From the cell containing the given text, extract its center point as (X, Y) coordinate. 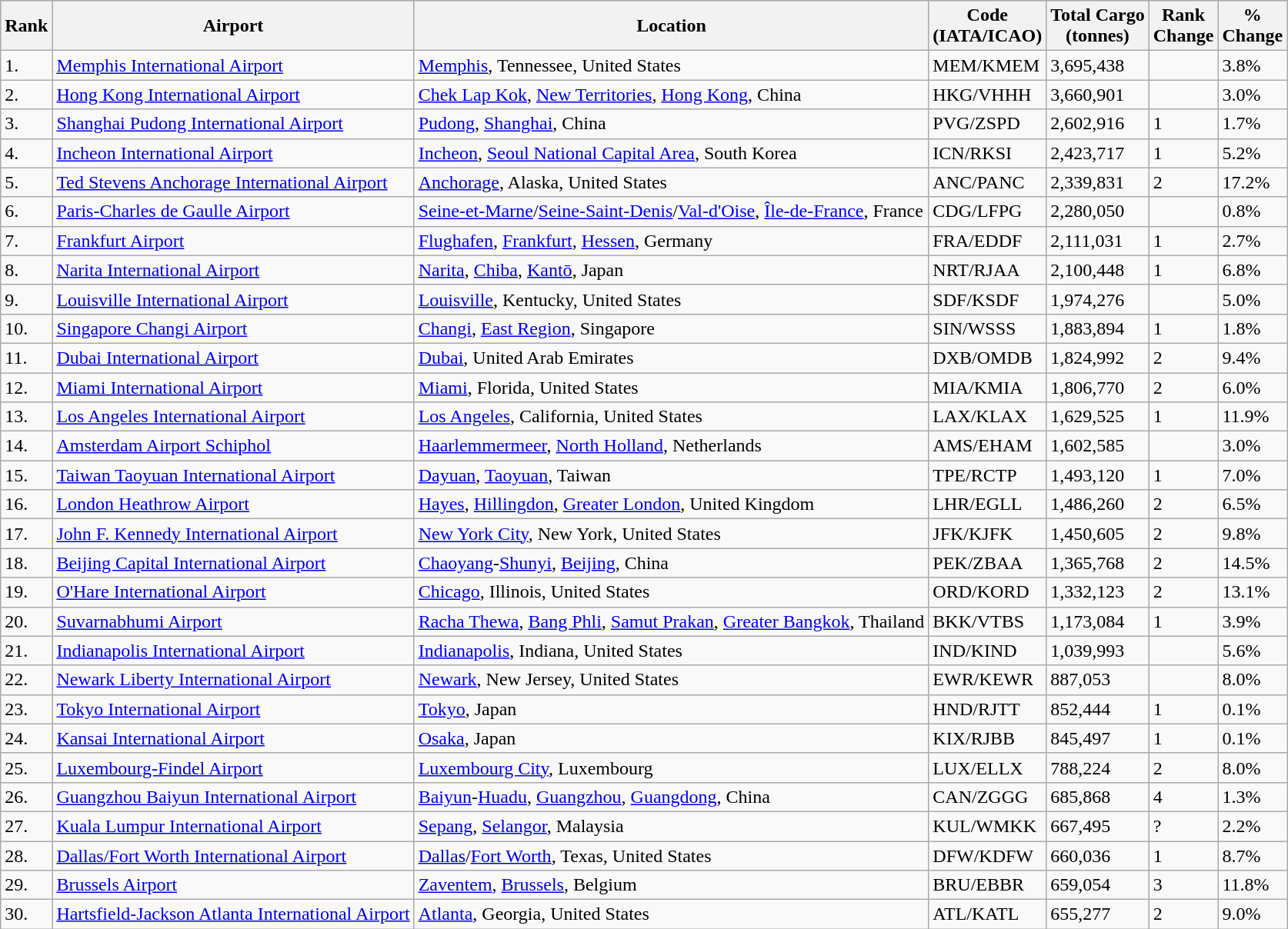
Los Angeles, California, United States (671, 417)
1,486,260 (1098, 504)
ANC/PANC (988, 182)
6.8% (1253, 270)
RankChange (1183, 26)
29. (26, 885)
DFW/KDFW (988, 856)
New York City, New York, United States (671, 534)
1,883,894 (1098, 328)
NRT/RJAA (988, 270)
Indianapolis International Airport (233, 651)
660,036 (1098, 856)
2,339,831 (1098, 182)
%Change (1253, 26)
KIX/RJBB (988, 738)
LHR/EGLL (988, 504)
30. (26, 914)
5.0% (1253, 299)
Memphis, Tennessee, United States (671, 65)
1,332,123 (1098, 592)
Haarlemmermeer, North Holland, Netherlands (671, 446)
Tokyo, Japan (671, 709)
Chicago, Illinois, United States (671, 592)
Dubai, United Arab Emirates (671, 358)
685,868 (1098, 797)
2,100,448 (1098, 270)
11.8% (1253, 885)
DXB/OMDB (988, 358)
Dallas/Fort Worth, Texas, United States (671, 856)
1,450,605 (1098, 534)
6.5% (1253, 504)
16. (26, 504)
9. (26, 299)
9.0% (1253, 914)
Louisville International Airport (233, 299)
MEM/KMEM (988, 65)
ORD/KORD (988, 592)
3.8% (1253, 65)
IND/KIND (988, 651)
HND/RJTT (988, 709)
Zaventem, Brussels, Belgium (671, 885)
CDG/LFPG (988, 211)
Airport (233, 26)
9.8% (1253, 534)
21. (26, 651)
Atlanta, Georgia, United States (671, 914)
SIN/WSSS (988, 328)
1,974,276 (1098, 299)
1,629,525 (1098, 417)
Rank (26, 26)
SDF/KSDF (988, 299)
19. (26, 592)
Miami International Airport (233, 387)
Kuala Lumpur International Airport (233, 826)
3,695,438 (1098, 65)
13.1% (1253, 592)
Narita International Airport (233, 270)
Pudong, Shanghai, China (671, 124)
3. (26, 124)
20. (26, 621)
1. (26, 65)
9.4% (1253, 358)
2,280,050 (1098, 211)
23. (26, 709)
1.3% (1253, 797)
AMS/EHAM (988, 446)
14.5% (1253, 563)
Singapore Changi Airport (233, 328)
27. (26, 826)
Dayuan, Taoyuan, Taiwan (671, 475)
BRU/EBBR (988, 885)
Hayes, Hillingdon, Greater London, United Kingdom (671, 504)
10. (26, 328)
28. (26, 856)
LAX/KLAX (988, 417)
Shanghai Pudong International Airport (233, 124)
17. (26, 534)
18. (26, 563)
PVG/ZSPD (988, 124)
5. (26, 182)
Dallas/Fort Worth International Airport (233, 856)
Beijing Capital International Airport (233, 563)
14. (26, 446)
15. (26, 475)
Hartsfield-Jackson Atlanta International Airport (233, 914)
Frankfurt Airport (233, 241)
FRA/EDDF (988, 241)
655,277 (1098, 914)
Luxembourg City, Luxembourg (671, 768)
Dubai International Airport (233, 358)
7. (26, 241)
667,495 (1098, 826)
8. (26, 270)
Incheon International Airport (233, 153)
Guangzhou Baiyun International Airport (233, 797)
Sepang, Selangor, Malaysia (671, 826)
24. (26, 738)
Newark Liberty International Airport (233, 680)
BKK/VTBS (988, 621)
26. (26, 797)
Amsterdam Airport Schiphol (233, 446)
Louisville, Kentucky, United States (671, 299)
12. (26, 387)
4. (26, 153)
845,497 (1098, 738)
Los Angeles International Airport (233, 417)
0.8% (1253, 211)
Seine-et-Marne/Seine-Saint-Denis/Val-d'Oise, Île-de-France, France (671, 211)
Paris-Charles de Gaulle Airport (233, 211)
Code(IATA/ICAO) (988, 26)
Baiyun-Huadu, Guangzhou, Guangdong, China (671, 797)
25. (26, 768)
1,365,768 (1098, 563)
7.0% (1253, 475)
6.0% (1253, 387)
Chaoyang-Shunyi, Beijing, China (671, 563)
788,224 (1098, 768)
Tokyo International Airport (233, 709)
4 (1183, 797)
Indianapolis, Indiana, United States (671, 651)
8.7% (1253, 856)
Osaka, Japan (671, 738)
5.2% (1253, 153)
HKG/VHHH (988, 95)
KUL/WMKK (988, 826)
Brussels Airport (233, 885)
CAN/ZGGG (988, 797)
6. (26, 211)
1.8% (1253, 328)
Changi, East Region, Singapore (671, 328)
11. (26, 358)
Kansai International Airport (233, 738)
ICN/RKSI (988, 153)
O'Hare International Airport (233, 592)
Taiwan Taoyuan International Airport (233, 475)
London Heathrow Airport (233, 504)
TPE/RCTP (988, 475)
1,602,585 (1098, 446)
22. (26, 680)
ATL/KATL (988, 914)
1.7% (1253, 124)
Luxembourg-Findel Airport (233, 768)
2,602,916 (1098, 124)
887,053 (1098, 680)
Racha Thewa, Bang Phli, Samut Prakan, Greater Bangkok, Thailand (671, 621)
1,806,770 (1098, 387)
Flughafen, Frankfurt, Hessen, Germany (671, 241)
3,660,901 (1098, 95)
Anchorage, Alaska, United States (671, 182)
852,444 (1098, 709)
Location (671, 26)
3.9% (1253, 621)
1,173,084 (1098, 621)
2. (26, 95)
2,423,717 (1098, 153)
Suvarnabhumi Airport (233, 621)
2.2% (1253, 826)
Hong Kong International Airport (233, 95)
11.9% (1253, 417)
EWR/KEWR (988, 680)
LUX/ELLX (988, 768)
2,111,031 (1098, 241)
JFK/KJFK (988, 534)
Memphis International Airport (233, 65)
5.6% (1253, 651)
2.7% (1253, 241)
PEK/ZBAA (988, 563)
13. (26, 417)
Incheon, Seoul National Capital Area, South Korea (671, 153)
17.2% (1253, 182)
Ted Stevens Anchorage International Airport (233, 182)
Newark, New Jersey, United States (671, 680)
1,824,992 (1098, 358)
Miami, Florida, United States (671, 387)
1,493,120 (1098, 475)
Narita, Chiba, Kantō, Japan (671, 270)
659,054 (1098, 885)
3 (1183, 885)
? (1183, 826)
MIA/KMIA (988, 387)
1,039,993 (1098, 651)
John F. Kennedy International Airport (233, 534)
Total Cargo(tonnes) (1098, 26)
Chek Lap Kok, New Territories, Hong Kong, China (671, 95)
